Provide the (X, Y) coordinate of the cell's center where the given text is located.  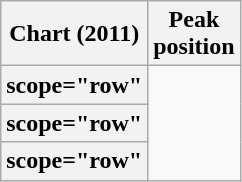
Peakposition (194, 34)
Chart (2011) (74, 34)
